Return the [x, y] coordinate for the center point of the cell that contains the specified text.  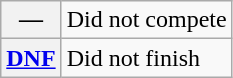
DNF [31, 58]
Did not compete [146, 20]
— [31, 20]
Did not finish [146, 58]
